For the text-containing cell, return its midpoint in [X, Y] coordinate format. 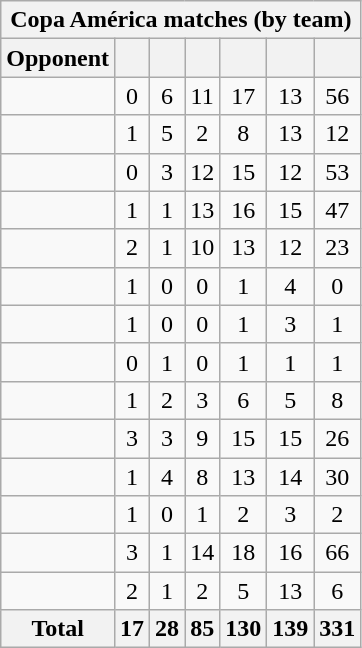
139 [290, 629]
Opponent [58, 58]
Total [58, 629]
85 [202, 629]
47 [338, 210]
130 [244, 629]
11 [202, 96]
331 [338, 629]
28 [168, 629]
9 [202, 438]
10 [202, 248]
26 [338, 438]
30 [338, 477]
66 [338, 553]
56 [338, 96]
18 [244, 553]
Copa América matches (by team) [181, 20]
23 [338, 248]
53 [338, 172]
